Search for the cell housing the specified text and yield its [X, Y] center coordinate. 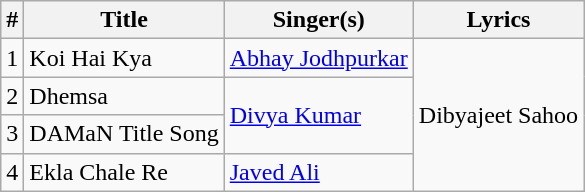
DAMaN Title Song [124, 134]
# [12, 20]
Divya Kumar [318, 115]
Dhemsa [124, 96]
Dibyajeet Sahoo [498, 115]
Lyrics [498, 20]
Abhay Jodhpurkar [318, 58]
Singer(s) [318, 20]
3 [12, 134]
4 [12, 172]
Ekla Chale Re [124, 172]
Title [124, 20]
2 [12, 96]
Koi Hai Kya [124, 58]
Javed Ali [318, 172]
1 [12, 58]
